Return (X, Y) of the center of cell containing provided text 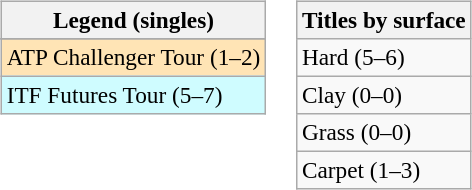
Grass (0–0) (384, 133)
ITF Futures Tour (5–7) (133, 95)
ATP Challenger Tour (1–2) (133, 57)
Clay (0–0) (384, 95)
Legend (singles) (133, 20)
Carpet (1–3) (384, 171)
Hard (5–6) (384, 57)
Titles by surface (384, 20)
